Scan for the cell matching the given text and deliver its [x, y] coordinate at center. 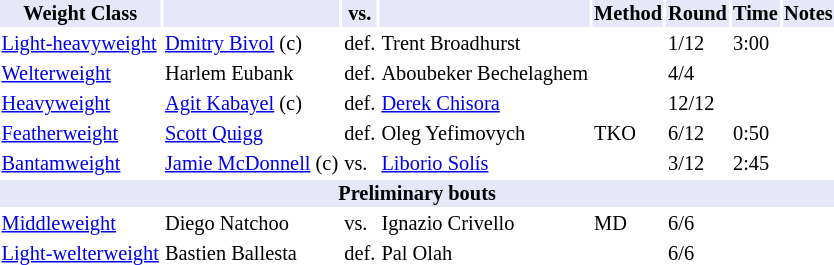
Weight Class [80, 14]
Middleweight [80, 224]
Scott Quigg [251, 134]
Time [755, 14]
Oleg Yefimovych [485, 134]
Light-heavyweight [80, 44]
1/12 [698, 44]
Aboubeker Bechelaghem [485, 74]
3:00 [755, 44]
Dmitry Bivol (c) [251, 44]
2:45 [755, 164]
Ignazio Crivello [485, 224]
Preliminary bouts [417, 194]
Bantamweight [80, 164]
Liborio Solís [485, 164]
4/4 [698, 74]
6/12 [698, 134]
0:50 [755, 134]
MD [628, 224]
Derek Chisora [485, 104]
Heavyweight [80, 104]
12/12 [698, 104]
Featherweight [80, 134]
Trent Broadhurst [485, 44]
6/6 [698, 224]
Jamie McDonnell (c) [251, 164]
Harlem Eubank [251, 74]
Notes [808, 14]
Diego Natchoo [251, 224]
TKO [628, 134]
Welterweight [80, 74]
3/12 [698, 164]
Method [628, 14]
Round [698, 14]
Agit Kabayel (c) [251, 104]
